For the text-containing cell, return its midpoint in [X, Y] coordinate format. 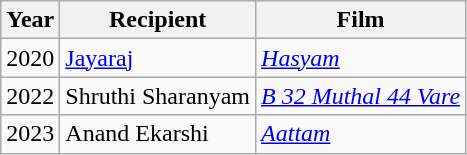
Recipient [158, 20]
2023 [30, 134]
2022 [30, 96]
Jayaraj [158, 58]
Film [361, 20]
Anand Ekarshi [158, 134]
2020 [30, 58]
B 32 Muthal 44 Vare [361, 96]
Year [30, 20]
Hasyam [361, 58]
Shruthi Sharanyam [158, 96]
Aattam [361, 134]
